From the cell containing the given text, extract its center point as (X, Y) coordinate. 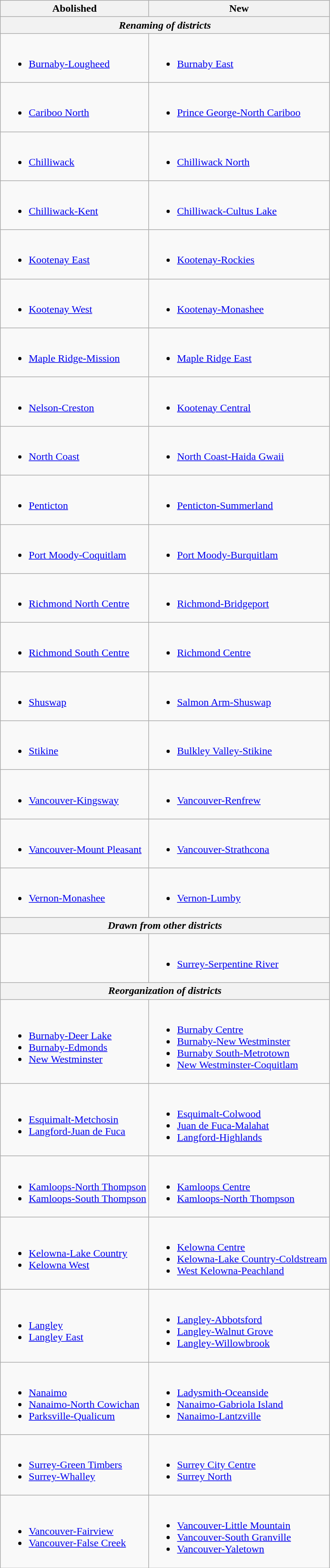
Cariboo North (75, 107)
Esquimalt-MetchosinLangford-Juan de Fuca (75, 1119)
Vernon-Monashee (75, 893)
Vancouver-Little MountainVancouver-South GranvilleVancouver-Yaletown (239, 1532)
Kelowna CentreKelowna-Lake Country-ColdstreamWest Kelowna-Peachland (239, 1253)
Surrey-Green TimbersSurrey-Whalley (75, 1465)
Prince George-North Cariboo (239, 107)
Kootenay-Monashee (239, 303)
Port Moody-Coquitlam (75, 549)
Vancouver-Kingsway (75, 795)
Vancouver-Mount Pleasant (75, 843)
Vancouver-Strathcona (239, 843)
Bulkley Valley-Stikine (239, 745)
Vancouver-FairviewVancouver-False Creek (75, 1532)
Drawn from other districts (165, 925)
North Coast-Haida Gwaii (239, 451)
Chilliwack-Cultus Lake (239, 205)
Vernon-Lumby (239, 893)
Maple Ridge-Mission (75, 353)
Surrey-Serpentine River (239, 958)
North Coast (75, 451)
Burnaby CentreBurnaby-New WestminsterBurnaby South-MetrotownNew Westminster-Coquitlam (239, 1041)
Kootenay Central (239, 401)
Kelowna-Lake CountryKelowna West (75, 1253)
Kamloops-North ThompsonKamloops-South Thompson (75, 1186)
Chilliwack-Kent (75, 205)
Richmond North Centre (75, 598)
Abolished (75, 9)
Richmond-Bridgeport (239, 598)
Penticton (75, 499)
Kootenay West (75, 303)
Penticton-Summerland (239, 499)
Chilliwack (75, 156)
Kootenay-Rockies (239, 254)
New (239, 9)
Port Moody-Burquitlam (239, 549)
Surrey City CentreSurrey North (239, 1465)
Shuswap (75, 697)
NanaimoNanaimo-North CowichanParksville-Qualicum (75, 1398)
Chilliwack North (239, 156)
Renaming of districts (165, 25)
Burnaby-Deer LakeBurnaby-EdmondsNew Westminster (75, 1041)
Richmond South Centre (75, 647)
Reorganization of districts (165, 991)
Ladysmith-OceansideNanaimo-Gabriola IslandNanaimo-Lantzville (239, 1398)
Richmond Centre (239, 647)
Burnaby-Lougheed (75, 58)
Salmon Arm-Shuswap (239, 697)
Burnaby East (239, 58)
Maple Ridge East (239, 353)
LangleyLangley East (75, 1325)
Nelson-Creston (75, 401)
Kamloops CentreKamloops-North Thompson (239, 1186)
Kootenay East (75, 254)
Langley-AbbotsfordLangley-Walnut GroveLangley-Willowbrook (239, 1325)
Stikine (75, 745)
Esquimalt-ColwoodJuan de Fuca-MalahatLangford-Highlands (239, 1119)
Vancouver-Renfrew (239, 795)
